Detect which cell encompasses the target text, then output its (x, y) center coordinate. 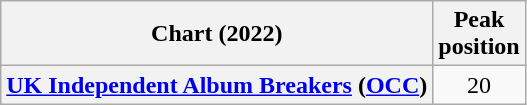
Chart (2022) (217, 34)
20 (479, 85)
UK Independent Album Breakers (OCC) (217, 85)
Peakposition (479, 34)
